Scan for the cell matching the given text and deliver its [x, y] coordinate at center. 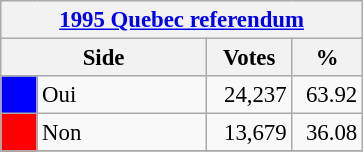
Non [122, 133]
% [328, 58]
Oui [122, 95]
36.08 [328, 133]
24,237 [249, 95]
13,679 [249, 133]
Votes [249, 58]
Side [104, 58]
1995 Quebec referendum [182, 20]
63.92 [328, 95]
